From the cell containing the given text, extract its center point as [x, y] coordinate. 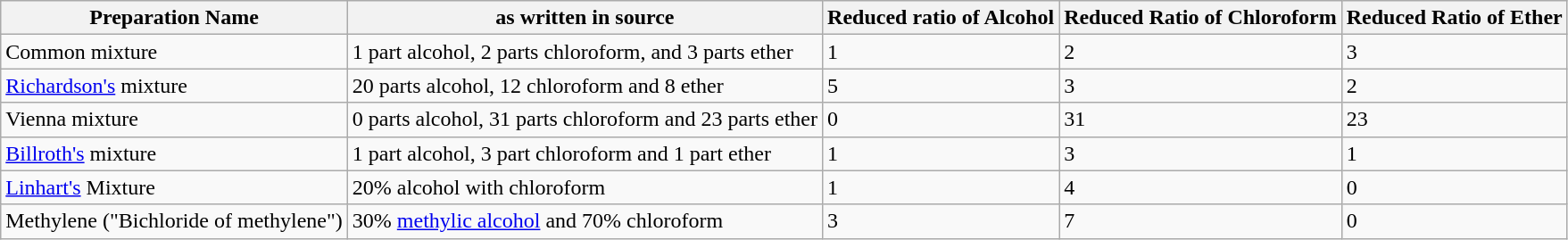
Methylene ("Bichloride of methylene") [175, 221]
Common mixture [175, 52]
Linhart's Mixture [175, 187]
20% alcohol with chloroform [585, 187]
as written in source [585, 18]
7 [1201, 221]
0 parts alcohol, 31 parts chloroform and 23 parts ether [585, 120]
Reduced Ratio of Ether [1455, 18]
30% methylic alcohol and 70% chloroform [585, 221]
31 [1201, 120]
Reduced Ratio of Chloroform [1201, 18]
5 [941, 86]
1 part alcohol, 2 parts chloroform, and 3 parts ether [585, 52]
Richardson's mixture [175, 86]
4 [1201, 187]
Billroth's mixture [175, 153]
Vienna mixture [175, 120]
20 parts alcohol, 12 chloroform and 8 ether [585, 86]
23 [1455, 120]
1 part alcohol, 3 part chloroform and 1 part ether [585, 153]
Reduced ratio of Alcohol [941, 18]
Preparation Name [175, 18]
